Return [X, Y] of the center of cell containing provided text 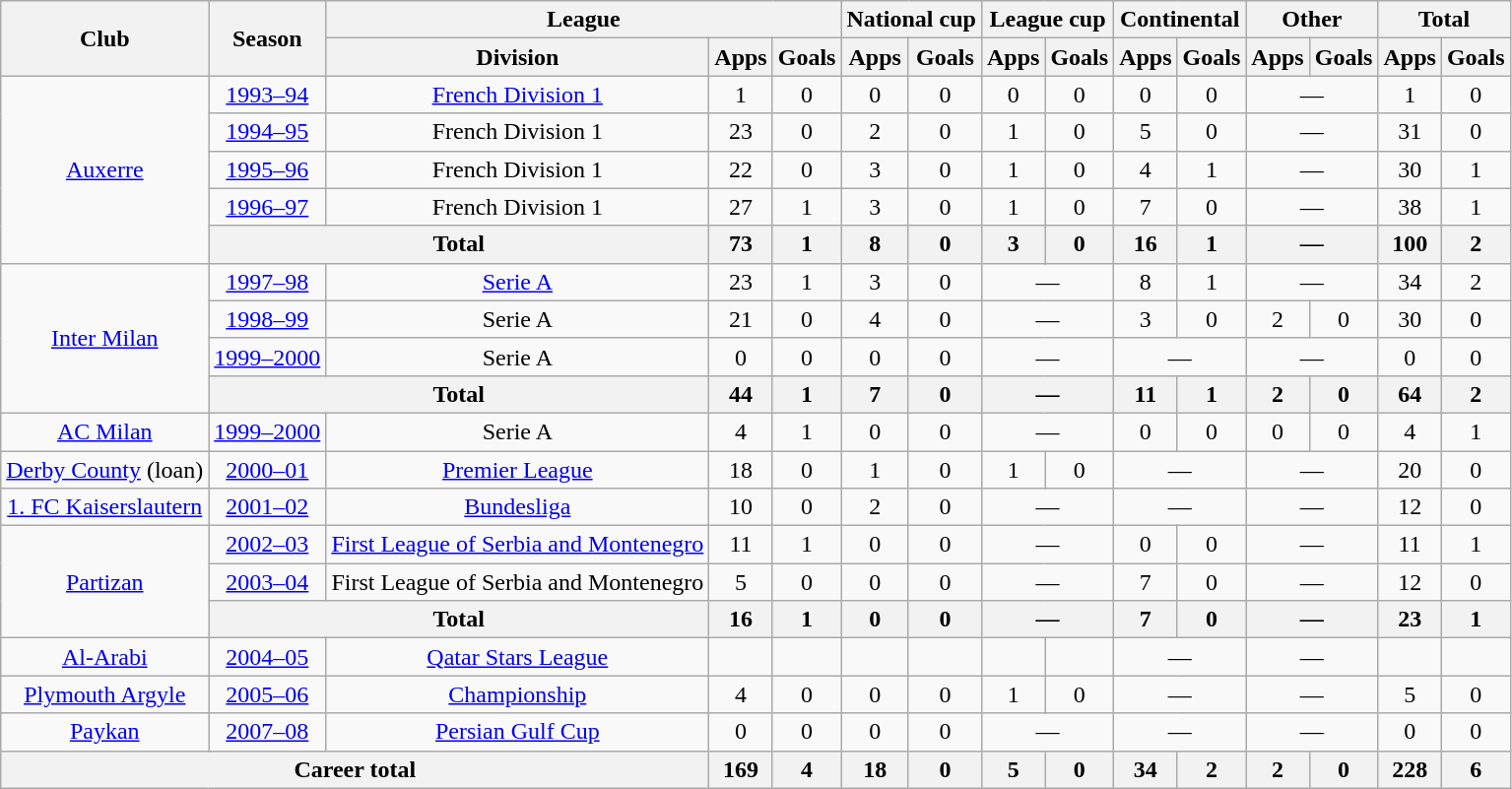
20 [1410, 470]
Auxerre [104, 169]
1994–95 [268, 132]
Other [1312, 20]
22 [741, 169]
1. FC Kaiserslautern [104, 507]
169 [741, 769]
10 [741, 507]
6 [1476, 769]
Derby County (loan) [104, 470]
League [583, 20]
Division [518, 57]
2000–01 [268, 470]
Al-Arabi [104, 657]
AC Milan [104, 431]
73 [741, 244]
Persian Gulf Cup [518, 732]
Club [104, 38]
1998–99 [268, 319]
Inter Milan [104, 338]
1993–94 [268, 95]
Premier League [518, 470]
31 [1410, 132]
2005–06 [268, 694]
44 [741, 394]
Season [268, 38]
100 [1410, 244]
League cup [1047, 20]
228 [1410, 769]
2007–08 [268, 732]
1996–97 [268, 207]
2003–04 [268, 582]
Paykan [104, 732]
21 [741, 319]
2001–02 [268, 507]
Continental [1180, 20]
Qatar Stars League [518, 657]
Plymouth Argyle [104, 694]
64 [1410, 394]
National cup [911, 20]
1995–96 [268, 169]
2002–03 [268, 545]
Partizan [104, 582]
1997–98 [268, 282]
Career total [355, 769]
38 [1410, 207]
2004–05 [268, 657]
Bundesliga [518, 507]
Championship [518, 694]
27 [741, 207]
